Identify which cell holds the provided text, then report its (X, Y) central coordinate. 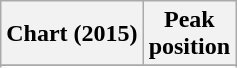
Peakposition (189, 34)
Chart (2015) (72, 34)
